Capture the cell that displays the provided text and extract its (X, Y) central coordinate. 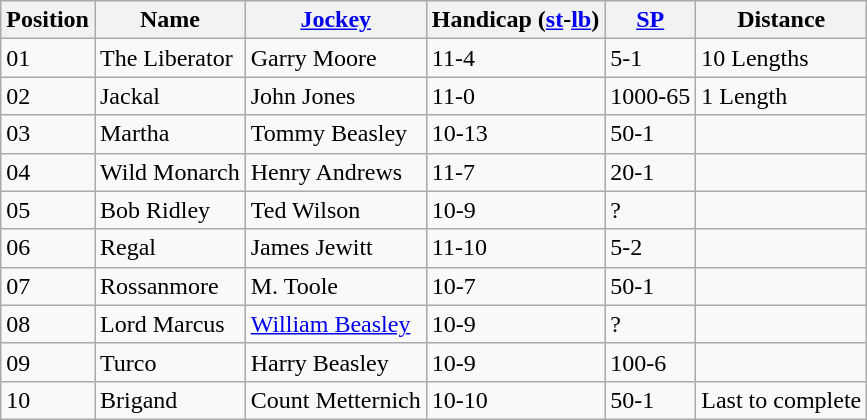
Count Metternich (336, 400)
11-7 (515, 172)
20-1 (650, 172)
Rossanmore (170, 286)
Regal (170, 248)
10-7 (515, 286)
Jackal (170, 96)
Handicap (st-lb) (515, 20)
Bob Ridley (170, 210)
05 (48, 210)
07 (48, 286)
10-10 (515, 400)
10 Lengths (782, 58)
01 (48, 58)
Name (170, 20)
03 (48, 134)
10-13 (515, 134)
Jockey (336, 20)
William Beasley (336, 324)
The Liberator (170, 58)
100-6 (650, 362)
Distance (782, 20)
Brigand (170, 400)
5-2 (650, 248)
Martha (170, 134)
Harry Beasley (336, 362)
1000-65 (650, 96)
1 Length (782, 96)
08 (48, 324)
04 (48, 172)
11-4 (515, 58)
11-0 (515, 96)
Position (48, 20)
Henry Andrews (336, 172)
Lord Marcus (170, 324)
Garry Moore (336, 58)
M. Toole (336, 286)
06 (48, 248)
Ted Wilson (336, 210)
02 (48, 96)
James Jewitt (336, 248)
Tommy Beasley (336, 134)
11-10 (515, 248)
5-1 (650, 58)
Turco (170, 362)
Last to complete (782, 400)
SP (650, 20)
John Jones (336, 96)
10 (48, 400)
09 (48, 362)
Wild Monarch (170, 172)
